Find where the given text appears and provide that cell's center as (X, Y) coordinate. 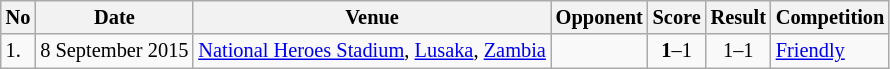
Friendly (830, 51)
Result (738, 17)
Date (114, 17)
Score (677, 17)
No (18, 17)
8 September 2015 (114, 51)
Competition (830, 17)
Opponent (600, 17)
1. (18, 51)
National Heroes Stadium, Lusaka, Zambia (372, 51)
Venue (372, 17)
